Detect which cell encompasses the target text, then output its (X, Y) center coordinate. 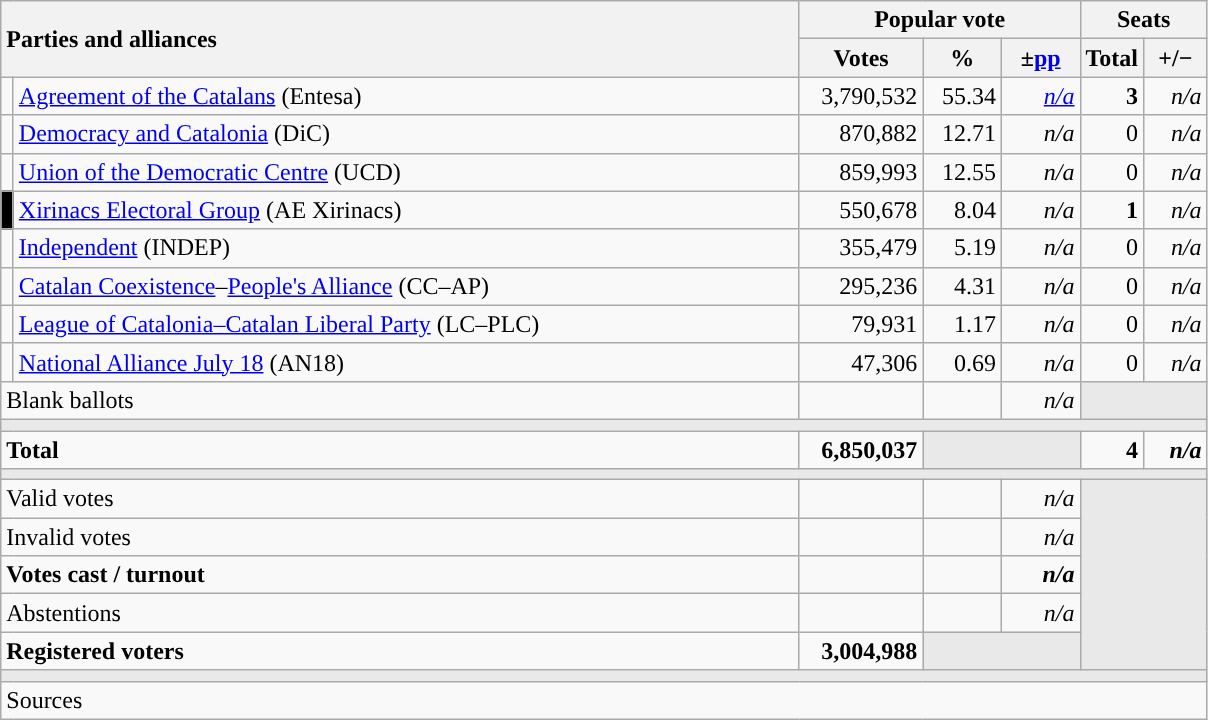
6,850,037 (861, 449)
47,306 (861, 362)
Union of the Democratic Centre (UCD) (406, 172)
550,678 (861, 210)
% (962, 58)
1.17 (962, 324)
3 (1112, 96)
Sources (604, 700)
870,882 (861, 134)
Registered voters (400, 651)
Popular vote (940, 20)
National Alliance July 18 (AN18) (406, 362)
Catalan Coexistence–People's Alliance (CC–AP) (406, 286)
Blank ballots (400, 400)
League of Catalonia–Catalan Liberal Party (LC–PLC) (406, 324)
3,004,988 (861, 651)
Agreement of the Catalans (Entesa) (406, 96)
Valid votes (400, 499)
4.31 (962, 286)
Invalid votes (400, 537)
3,790,532 (861, 96)
55.34 (962, 96)
4 (1112, 449)
Votes cast / turnout (400, 575)
859,993 (861, 172)
Parties and alliances (400, 39)
Abstentions (400, 613)
Seats (1144, 20)
±pp (1040, 58)
1 (1112, 210)
5.19 (962, 248)
8.04 (962, 210)
Democracy and Catalonia (DiC) (406, 134)
355,479 (861, 248)
0.69 (962, 362)
79,931 (861, 324)
Xirinacs Electoral Group (AE Xirinacs) (406, 210)
Independent (INDEP) (406, 248)
+/− (1176, 58)
Votes (861, 58)
295,236 (861, 286)
12.71 (962, 134)
12.55 (962, 172)
